Output the [x, y] coordinate of the center of the cell containing the given text.  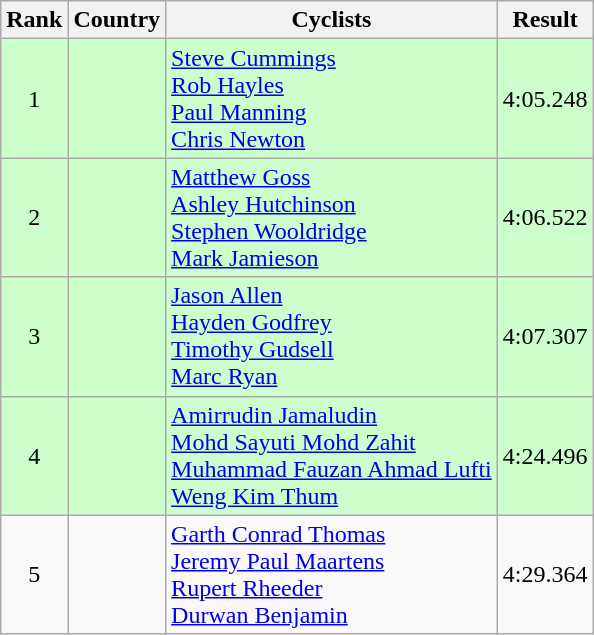
4 [34, 456]
4:29.364 [545, 574]
Jason AllenHayden GodfreyTimothy GudsellMarc Ryan [332, 336]
Garth Conrad ThomasJeremy Paul MaartensRupert RheederDurwan Benjamin [332, 574]
4:05.248 [545, 98]
Cyclists [332, 20]
4:07.307 [545, 336]
Country [117, 20]
Steve CummingsRob HaylesPaul ManningChris Newton [332, 98]
3 [34, 336]
Matthew GossAshley HutchinsonStephen WooldridgeMark Jamieson [332, 218]
Amirrudin JamaludinMohd Sayuti Mohd ZahitMuhammad Fauzan Ahmad LuftiWeng Kim Thum [332, 456]
1 [34, 98]
2 [34, 218]
4:06.522 [545, 218]
Rank [34, 20]
Result [545, 20]
4:24.496 [545, 456]
5 [34, 574]
